Locate the cell with the specified text and output its [x, y] center coordinate. 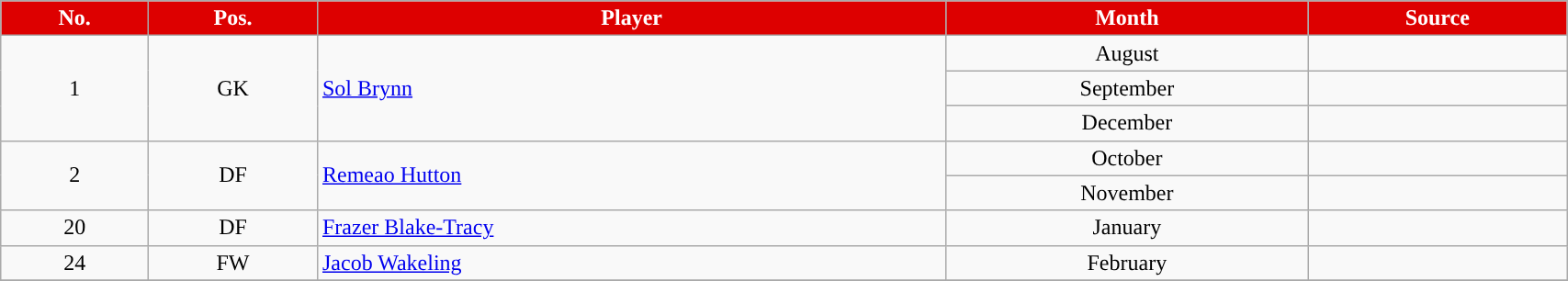
20 [75, 228]
February [1127, 263]
1 [75, 88]
Pos. [233, 18]
Sol Brynn [631, 88]
24 [75, 263]
GK [233, 88]
No. [75, 18]
Month [1127, 18]
Player [631, 18]
Remeao Hutton [631, 175]
September [1127, 88]
October [1127, 158]
Frazer Blake-Tracy [631, 228]
November [1127, 193]
2 [75, 175]
August [1127, 53]
December [1127, 123]
FW [233, 263]
Source [1438, 18]
January [1127, 228]
Jacob Wakeling [631, 263]
